Locate the cell with the specified text and output its (X, Y) center coordinate. 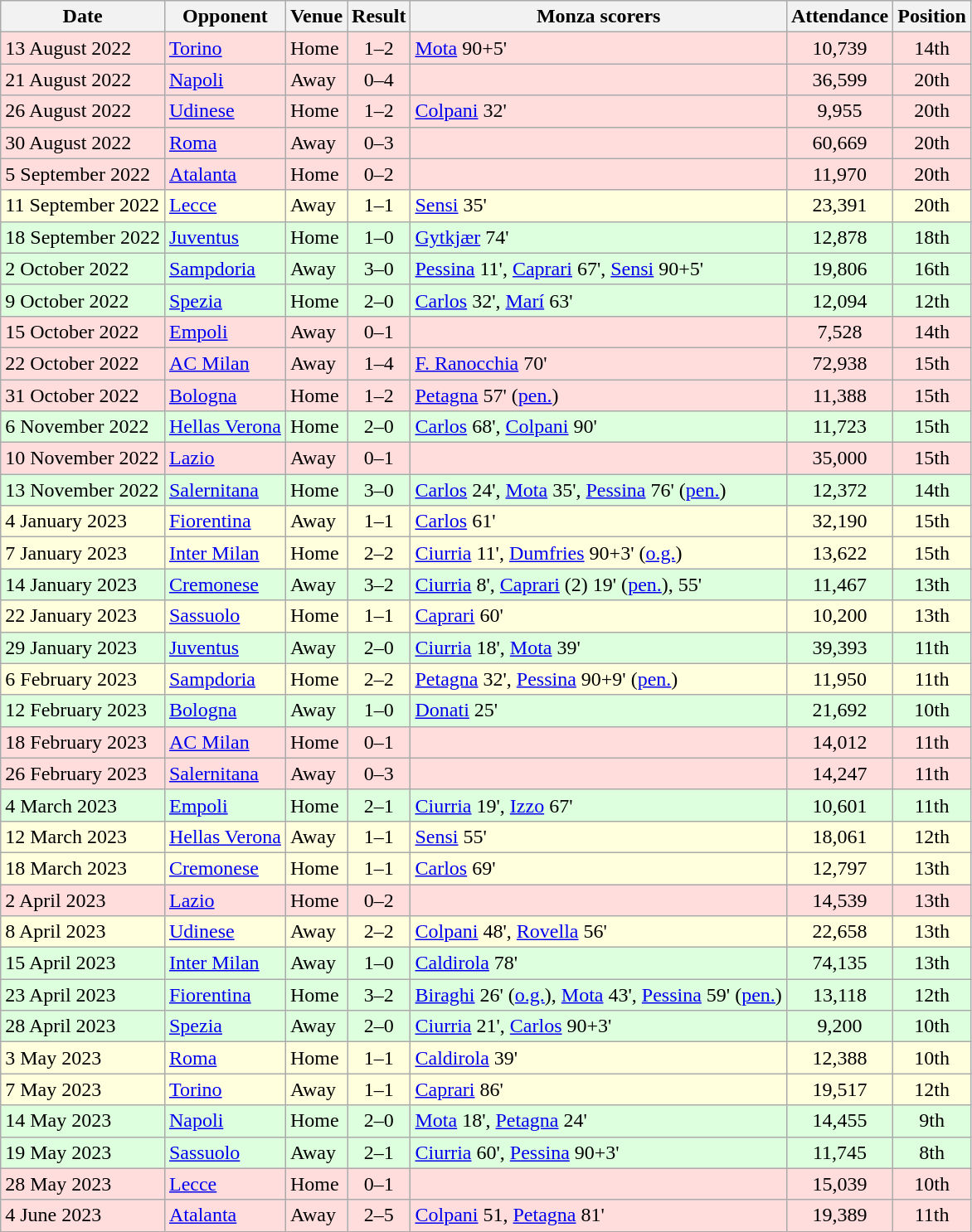
11,745 (839, 1152)
9 October 2022 (83, 300)
13 November 2022 (83, 490)
Ciurria 8', Caprari (2) 19' (pen.), 55' (599, 584)
19 May 2023 (83, 1152)
12 March 2023 (83, 837)
Carlos 24', Mota 35', Pessina 76' (pen.) (599, 490)
12 February 2023 (83, 711)
2 April 2023 (83, 900)
Carlos 69' (599, 868)
26 August 2022 (83, 111)
29 January 2023 (83, 648)
14 January 2023 (83, 584)
15 April 2023 (83, 963)
14,012 (839, 742)
18 March 2023 (83, 868)
36,599 (839, 80)
Caldirola 78' (599, 963)
4 March 2023 (83, 805)
30 August 2022 (83, 143)
11,950 (839, 679)
14 May 2023 (83, 1121)
15,039 (839, 1184)
6 November 2022 (83, 427)
1–4 (379, 363)
10,739 (839, 48)
9,955 (839, 111)
Mota 18', Petagna 24' (599, 1121)
72,938 (839, 363)
Carlos 61' (599, 521)
Sensi 35' (599, 206)
11,388 (839, 395)
Position (932, 17)
Ciurria 19', Izzo 67' (599, 805)
11 September 2022 (83, 206)
Date (83, 17)
11,970 (839, 174)
18 September 2022 (83, 237)
21 August 2022 (83, 80)
18th (932, 237)
11,723 (839, 427)
6 February 2023 (83, 679)
19,806 (839, 269)
10,601 (839, 805)
Gytkjær 74' (599, 237)
Colpani 51, Petagna 81' (599, 1215)
Biraghi 26' (o.g.), Mota 43', Pessina 59' (pen.) (599, 995)
Colpani 48', Rovella 56' (599, 932)
39,393 (839, 648)
Carlos 68', Colpani 90' (599, 427)
12,878 (839, 237)
26 February 2023 (83, 774)
13,118 (839, 995)
14,455 (839, 1121)
Ciurria 18', Mota 39' (599, 648)
22 October 2022 (83, 363)
Colpani 32' (599, 111)
Caldirola 39' (599, 1058)
14,247 (839, 774)
Ciurria 60', Pessina 90+3' (599, 1152)
Carlos 32', Marí 63' (599, 300)
15 October 2022 (83, 332)
12,388 (839, 1058)
Attendance (839, 17)
19,389 (839, 1215)
5 September 2022 (83, 174)
28 April 2023 (83, 1026)
31 October 2022 (83, 395)
10 November 2022 (83, 458)
Mota 90+5' (599, 48)
Petagna 32', Pessina 90+9' (pen.) (599, 679)
Monza scorers (599, 17)
4 June 2023 (83, 1215)
Petagna 57' (pen.) (599, 395)
3 May 2023 (83, 1058)
2–5 (379, 1215)
21,692 (839, 711)
16th (932, 269)
7 January 2023 (83, 553)
18,061 (839, 837)
Ciurria 11', Dumfries 90+3' (o.g.) (599, 553)
8th (932, 1152)
12,372 (839, 490)
8 April 2023 (83, 932)
60,669 (839, 143)
Donati 25' (599, 711)
18 February 2023 (83, 742)
23 April 2023 (83, 995)
Ciurria 21', Carlos 90+3' (599, 1026)
28 May 2023 (83, 1184)
12,797 (839, 868)
14,539 (839, 900)
4 January 2023 (83, 521)
22 January 2023 (83, 616)
Venue (316, 17)
22,658 (839, 932)
23,391 (839, 206)
32,190 (839, 521)
0–4 (379, 80)
12,094 (839, 300)
F. Ranocchia 70' (599, 363)
2 October 2022 (83, 269)
13,622 (839, 553)
7 May 2023 (83, 1089)
13 August 2022 (83, 48)
35,000 (839, 458)
10,200 (839, 616)
Opponent (225, 17)
74,135 (839, 963)
Sensi 55' (599, 837)
Caprari 86' (599, 1089)
Pessina 11', Caprari 67', Sensi 90+5' (599, 269)
9,200 (839, 1026)
Caprari 60' (599, 616)
7,528 (839, 332)
19,517 (839, 1089)
Result (379, 17)
11,467 (839, 584)
9th (932, 1121)
